For the text-containing cell, return its midpoint in [X, Y] coordinate format. 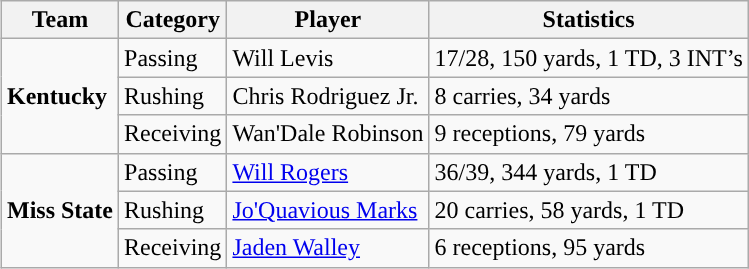
20 carries, 58 yards, 1 TD [588, 210]
9 receptions, 79 yards [588, 134]
Chris Rodriguez Jr. [328, 96]
36/39, 344 yards, 1 TD [588, 172]
6 receptions, 95 yards [588, 248]
17/28, 150 yards, 1 TD, 3 INT’s [588, 58]
Jaden Walley [328, 248]
Jo'Quavious Marks [328, 210]
Miss State [60, 210]
Team [60, 20]
Category [173, 20]
Will Levis [328, 58]
Will Rogers [328, 172]
Statistics [588, 20]
Player [328, 20]
8 carries, 34 yards [588, 96]
Kentucky [60, 96]
Wan'Dale Robinson [328, 134]
